Determine the [X, Y] coordinate at the center of the cell enclosing the given text.  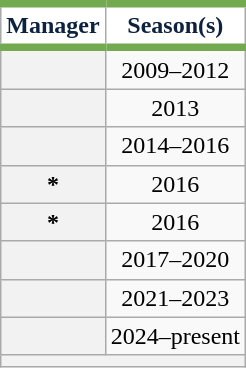
2014–2016 [175, 146]
2024–present [175, 336]
2009–2012 [175, 68]
Manager [53, 26]
2013 [175, 108]
Season(s) [175, 26]
2021–2023 [175, 298]
2017–2020 [175, 260]
